Return [x, y] of the center of cell containing provided text 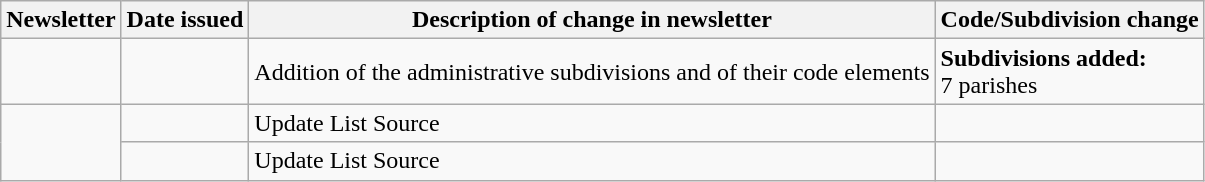
Description of change in newsletter [592, 20]
Addition of the administrative subdivisions and of their code elements [592, 72]
Code/Subdivision change [1070, 20]
Date issued [185, 20]
Subdivisions added:7 parishes [1070, 72]
Newsletter [61, 20]
